Pinpoint the cell where the given text exists, returning its (X, Y) midpoint coordinate. 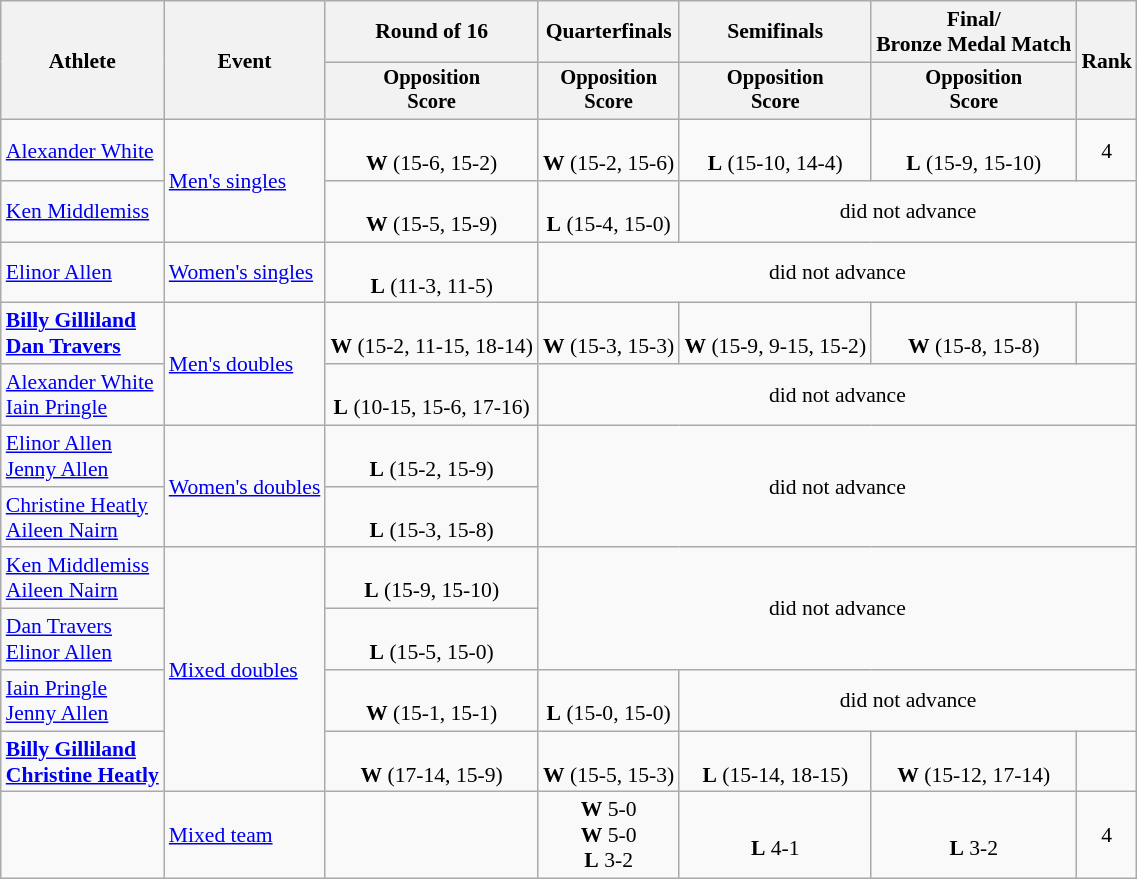
Round of 16 (432, 32)
L (15-10, 14-4) (775, 150)
W (15-2, 11-15, 18-14) (432, 334)
Women's singles (245, 272)
W (15-2, 15-6) (608, 150)
Quarterfinals (608, 32)
W (15-5, 15-3) (608, 762)
L (15-14, 18-15) (775, 762)
Ken MiddlemissAileen Nairn (82, 578)
Men's singles (245, 181)
Ken Middlemiss (82, 212)
L (11-3, 11-5) (432, 272)
Women's doubles (245, 487)
Event (245, 60)
Semifinals (775, 32)
Rank (1106, 60)
Alexander White (82, 150)
Elinor AllenJenny Allen (82, 456)
W (15-8, 15-8) (974, 334)
Christine HeatlyAileen Nairn (82, 518)
W (17-14, 15-9) (432, 762)
Athlete (82, 60)
L (10-15, 15-6, 17-16) (432, 394)
Mixed team (245, 836)
L (15-2, 15-9) (432, 456)
L (15-4, 15-0) (608, 212)
L 3-2 (974, 836)
Alexander WhiteIain Pringle (82, 394)
W (15-12, 17-14) (974, 762)
W (15-3, 15-3) (608, 334)
W (15-1, 15-1) (432, 700)
Billy GillilandDan Travers (82, 334)
Men's doubles (245, 364)
W (15-5, 15-9) (432, 212)
Elinor Allen (82, 272)
Final/Bronze Medal Match (974, 32)
W (15-6, 15-2) (432, 150)
Mixed doubles (245, 670)
W (15-9, 9-15, 15-2) (775, 334)
Iain PringleJenny Allen (82, 700)
Billy GillilandChristine Heatly (82, 762)
L 4-1 (775, 836)
L (15-3, 15-8) (432, 518)
Dan TraversElinor Allen (82, 640)
L (15-0, 15-0) (608, 700)
W 5-0 W 5-0 L 3-2 (608, 836)
L (15-5, 15-0) (432, 640)
